Search for the cell housing the specified text and yield its (x, y) center coordinate. 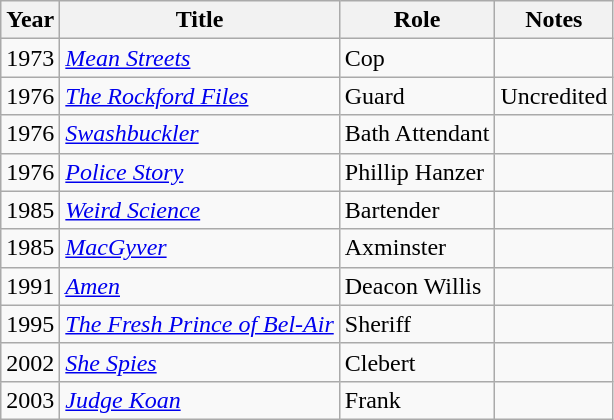
Police Story (200, 172)
Uncredited (554, 96)
Cop (417, 58)
Sheriff (417, 324)
2002 (30, 362)
Role (417, 20)
Deacon Willis (417, 286)
MacGyver (200, 248)
Frank (417, 400)
Bartender (417, 210)
Judge Koan (200, 400)
Swashbuckler (200, 134)
Clebert (417, 362)
Notes (554, 20)
Amen (200, 286)
2003 (30, 400)
The Rockford Files (200, 96)
Title (200, 20)
Year (30, 20)
1995 (30, 324)
The Fresh Prince of Bel-Air (200, 324)
She Spies (200, 362)
1991 (30, 286)
Bath Attendant (417, 134)
1973 (30, 58)
Mean Streets (200, 58)
Guard (417, 96)
Axminster (417, 248)
Weird Science (200, 210)
Phillip Hanzer (417, 172)
